Find where the given text appears and provide that cell's center as [X, Y] coordinate. 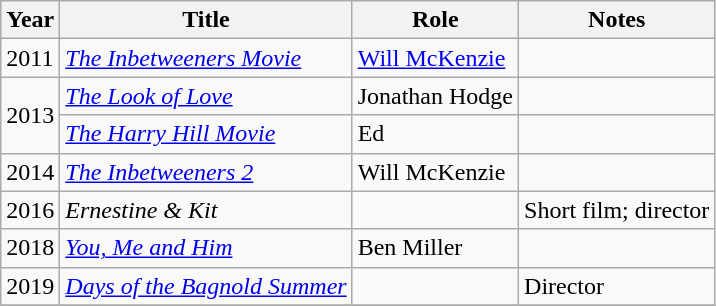
The Harry Hill Movie [206, 134]
Short film; director [617, 210]
2014 [30, 172]
Title [206, 20]
Ernestine & Kit [206, 210]
2013 [30, 115]
The Inbetweeners Movie [206, 58]
2019 [30, 286]
Director [617, 286]
Role [435, 20]
Days of the Bagnold Summer [206, 286]
You, Me and Him [206, 248]
Year [30, 20]
The Inbetweeners 2 [206, 172]
2018 [30, 248]
2016 [30, 210]
Notes [617, 20]
Ben Miller [435, 248]
Jonathan Hodge [435, 96]
Ed [435, 134]
The Look of Love [206, 96]
2011 [30, 58]
